Identify which cell holds the provided text, then report its (X, Y) central coordinate. 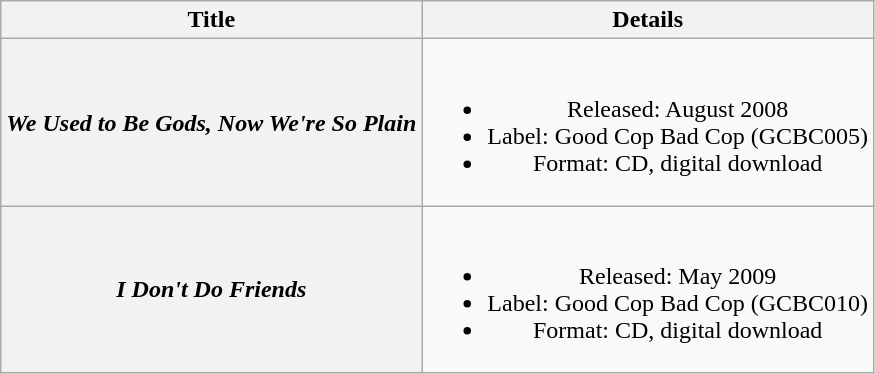
Released: August 2008Label: Good Cop Bad Cop (GCBC005)Format: CD, digital download (648, 122)
Released: May 2009Label: Good Cop Bad Cop (GCBC010)Format: CD, digital download (648, 290)
Title (212, 20)
We Used to Be Gods, Now We're So Plain (212, 122)
I Don't Do Friends (212, 290)
Details (648, 20)
